Capture the cell that displays the provided text and extract its [X, Y] central coordinate. 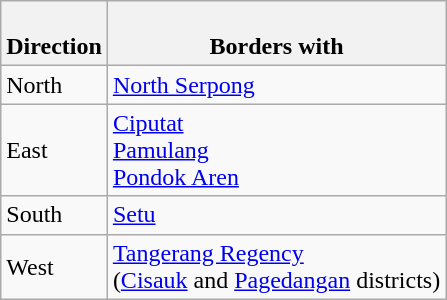
Tangerang Regency(Cisauk and Pagedangan districts) [276, 266]
Setu [276, 215]
North [54, 85]
East [54, 150]
Borders with [276, 34]
West [54, 266]
South [54, 215]
CiputatPamulangPondok Aren [276, 150]
Direction [54, 34]
North Serpong [276, 85]
